Provide the [x, y] coordinate of the cell's center where the given text is located.  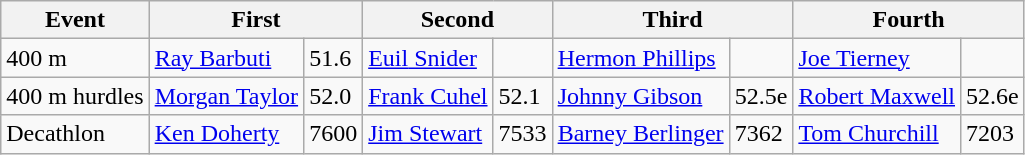
Decathlon [75, 134]
Johnny Gibson [640, 96]
400 m [75, 58]
Barney Berlinger [640, 134]
52.6e [993, 96]
Ray Barbuti [226, 58]
Event [75, 20]
First [256, 20]
Joe Tierney [877, 58]
Robert Maxwell [877, 96]
Ken Doherty [226, 134]
Euil Snider [428, 58]
7203 [993, 134]
Frank Cuhel [428, 96]
Tom Churchill [877, 134]
Fourth [908, 20]
52.5e [761, 96]
52.0 [334, 96]
7533 [522, 134]
7600 [334, 134]
Hermon Phillips [640, 58]
52.1 [522, 96]
Jim Stewart [428, 134]
Second [458, 20]
51.6 [334, 58]
7362 [761, 134]
Morgan Taylor [226, 96]
Third [672, 20]
400 m hurdles [75, 96]
